Extract the (x, y) coordinate from the center of the cell holding the provided text.  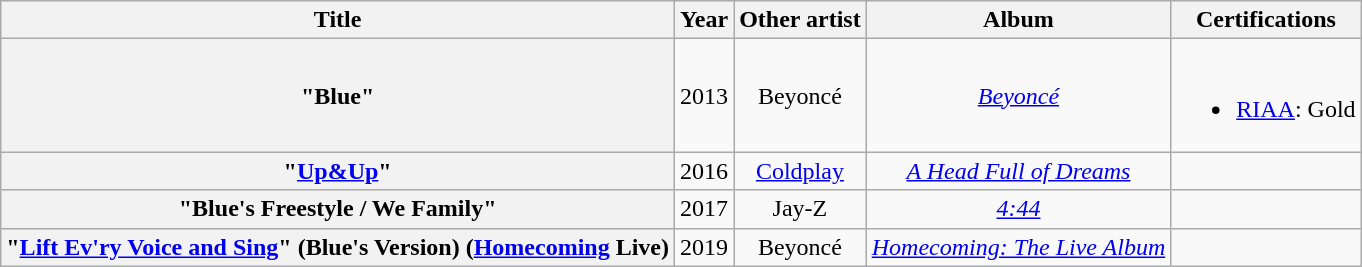
Year (704, 20)
Certifications (1266, 20)
Jay-Z (800, 209)
2016 (704, 171)
Album (1018, 20)
2017 (704, 209)
A Head Full of Dreams (1018, 171)
2013 (704, 96)
4:44 (1018, 209)
"Up&Up" (338, 171)
"Blue's Freestyle / We Family" (338, 209)
Other artist (800, 20)
RIAA: Gold (1266, 96)
"Blue" (338, 96)
Title (338, 20)
Homecoming: The Live Album (1018, 247)
2019 (704, 247)
"Lift Ev'ry Voice and Sing" (Blue's Version) (Homecoming Live) (338, 247)
Coldplay (800, 171)
